Extract the (X, Y) coordinate from the center of the cell holding the provided text.  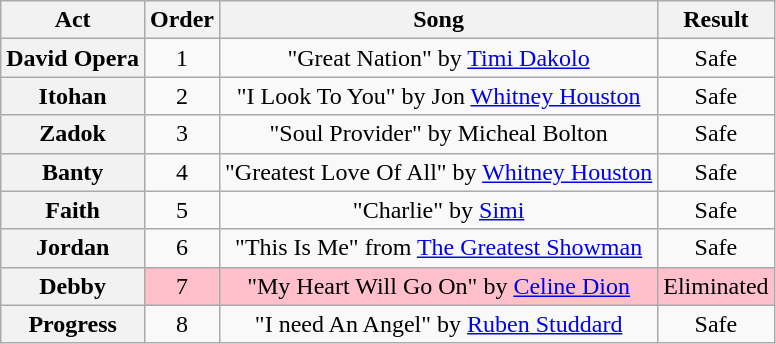
Debby (73, 286)
Song (439, 20)
Zadok (73, 134)
"My Heart Will Go On" by Celine Dion (439, 286)
"Soul Provider" by Micheal Bolton (439, 134)
Jordan (73, 248)
"I Look To You" by Jon Whitney Houston (439, 96)
1 (182, 58)
Act (73, 20)
6 (182, 248)
Order (182, 20)
7 (182, 286)
"Charlie" by Simi (439, 210)
David Opera (73, 58)
Faith (73, 210)
Progress (73, 324)
5 (182, 210)
4 (182, 172)
"This Is Me" from The Greatest Showman (439, 248)
"Greatest Love Of All" by Whitney Houston (439, 172)
Result (716, 20)
2 (182, 96)
"I need An Angel" by Ruben Studdard (439, 324)
Eliminated (716, 286)
8 (182, 324)
3 (182, 134)
"Great Nation" by Timi Dakolo (439, 58)
Banty (73, 172)
Itohan (73, 96)
